Locate the cell with the specified text and output its [x, y] center coordinate. 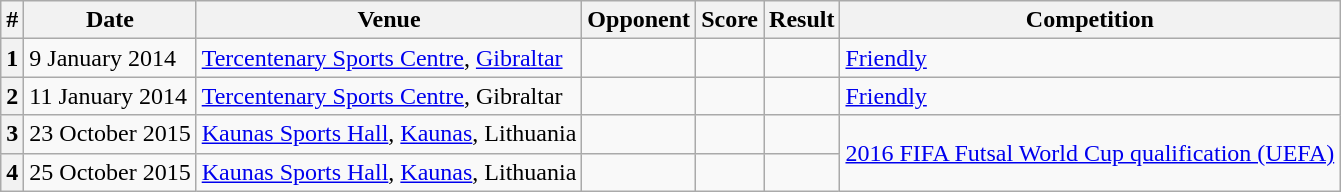
1 [12, 58]
25 October 2015 [110, 172]
Venue [389, 20]
9 January 2014 [110, 58]
2016 FIFA Futsal World Cup qualification (UEFA) [1090, 153]
3 [12, 134]
2 [12, 96]
23 October 2015 [110, 134]
11 January 2014 [110, 96]
Date [110, 20]
Result [802, 20]
4 [12, 172]
Opponent [639, 20]
Competition [1090, 20]
# [12, 20]
Score [730, 20]
